Output the (x, y) coordinate of the center of the cell containing the given text.  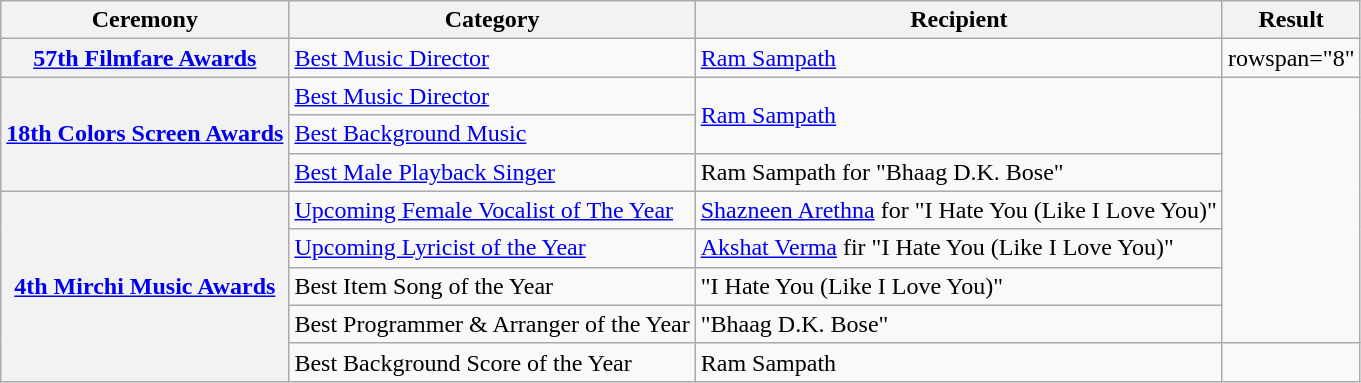
Ram Sampath for "Bhaag D.K. Bose" (958, 172)
"Bhaag D.K. Bose" (958, 324)
Ceremony (145, 20)
Best Male Playback Singer (492, 172)
Result (1291, 20)
Shazneen Arethna for "I Hate You (Like I Love You)" (958, 210)
rowspan="8" (1291, 58)
Best Programmer & Arranger of the Year (492, 324)
"I Hate You (Like I Love You)" (958, 286)
Recipient (958, 20)
Best Background Music (492, 134)
Upcoming Lyricist of the Year (492, 248)
Upcoming Female Vocalist of The Year (492, 210)
Best Item Song of the Year (492, 286)
Best Background Score of the Year (492, 362)
Category (492, 20)
57th Filmfare Awards (145, 58)
18th Colors Screen Awards (145, 134)
Akshat Verma fir "I Hate You (Like I Love You)" (958, 248)
4th Mirchi Music Awards (145, 286)
